From the cell containing the given text, extract its center point as [X, Y] coordinate. 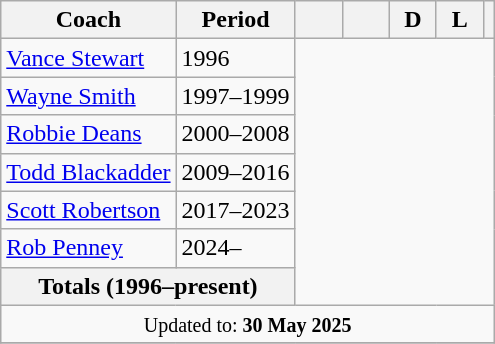
Totals (1996–present) [148, 286]
2017–2023 [236, 210]
Robbie Deans [88, 134]
Coach [88, 20]
Scott Robertson [88, 210]
Rob Penney [88, 248]
1996 [236, 58]
L [460, 20]
Period [236, 20]
2009–2016 [236, 172]
Updated to: 30 May 2025 [248, 324]
2000–2008 [236, 134]
2024– [236, 248]
D [412, 20]
1997–1999 [236, 96]
Todd Blackadder [88, 172]
Wayne Smith [88, 96]
Vance Stewart [88, 58]
